Provide the [x, y] coordinate of the cell's center where the given text is located.  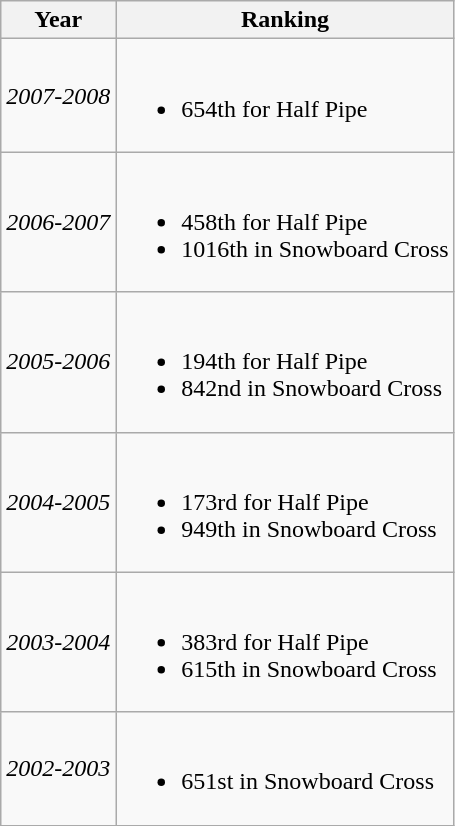
Year [58, 20]
654th for Half Pipe [285, 96]
2006-2007 [58, 222]
194th for Half Pipe842nd in Snowboard Cross [285, 362]
Ranking [285, 20]
2007-2008 [58, 96]
2002-2003 [58, 768]
2005-2006 [58, 362]
651st in Snowboard Cross [285, 768]
173rd for Half Pipe949th in Snowboard Cross [285, 502]
458th for Half Pipe1016th in Snowboard Cross [285, 222]
383rd for Half Pipe615th in Snowboard Cross [285, 642]
2004-2005 [58, 502]
2003-2004 [58, 642]
